From the cell containing the given text, extract its center point as [X, Y] coordinate. 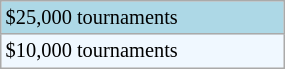
$25,000 tournaments [142, 17]
$10,000 tournaments [142, 51]
